Output the [X, Y] coordinate of the center of the cell containing the given text.  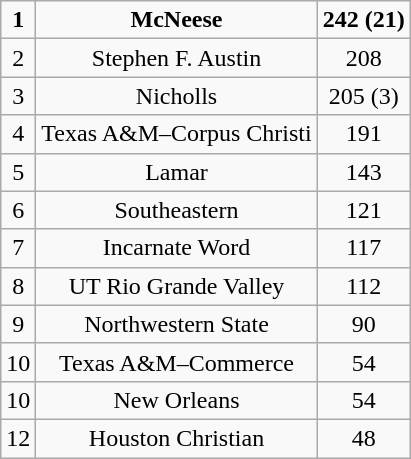
117 [364, 248]
48 [364, 438]
121 [364, 210]
90 [364, 324]
191 [364, 134]
143 [364, 172]
208 [364, 58]
Southeastern [176, 210]
7 [18, 248]
242 (21) [364, 20]
Texas A&M–Corpus Christi [176, 134]
1 [18, 20]
Nicholls [176, 96]
6 [18, 210]
Northwestern State [176, 324]
Texas A&M–Commerce [176, 362]
UT Rio Grande Valley [176, 286]
Incarnate Word [176, 248]
112 [364, 286]
3 [18, 96]
Stephen F. Austin [176, 58]
New Orleans [176, 400]
5 [18, 172]
Lamar [176, 172]
12 [18, 438]
9 [18, 324]
4 [18, 134]
205 (3) [364, 96]
8 [18, 286]
Houston Christian [176, 438]
McNeese [176, 20]
2 [18, 58]
